Detect which cell encompasses the target text, then output its [X, Y] center coordinate. 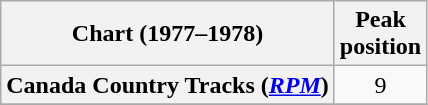
Canada Country Tracks (RPM) [168, 85]
9 [380, 85]
Peakposition [380, 34]
Chart (1977–1978) [168, 34]
